Find where the given text appears and provide that cell's center as (X, Y) coordinate. 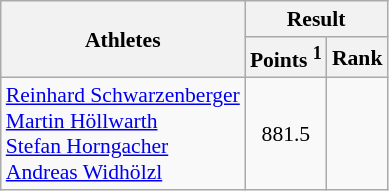
Rank (358, 58)
Reinhard SchwarzenbergerMartin HöllwarthStefan HorngacherAndreas Widhölzl (123, 134)
Result (316, 19)
Athletes (123, 40)
881.5 (286, 134)
Points 1 (286, 58)
